Search for the cell housing the specified text and yield its [x, y] center coordinate. 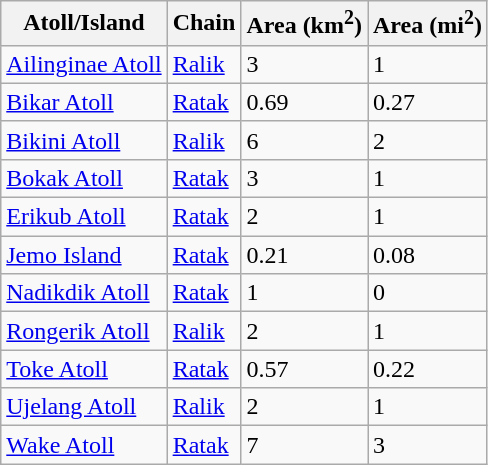
Ujelang Atoll [84, 407]
Bokak Atoll [84, 178]
Wake Atoll [84, 445]
Atoll/Island [84, 24]
0.22 [428, 369]
Nadikdik Atoll [84, 293]
0.08 [428, 255]
Area (mi2) [428, 24]
6 [304, 140]
0.21 [304, 255]
0.27 [428, 102]
Ailinginae Atoll [84, 64]
0.57 [304, 369]
Bikini Atoll [84, 140]
Erikub Atoll [84, 217]
Area (km2) [304, 24]
0.69 [304, 102]
Bikar Atoll [84, 102]
Rongerik Atoll [84, 331]
Toke Atoll [84, 369]
7 [304, 445]
Jemo Island [84, 255]
0 [428, 293]
Chain [204, 24]
